Detect which cell encompasses the target text, then output its (X, Y) center coordinate. 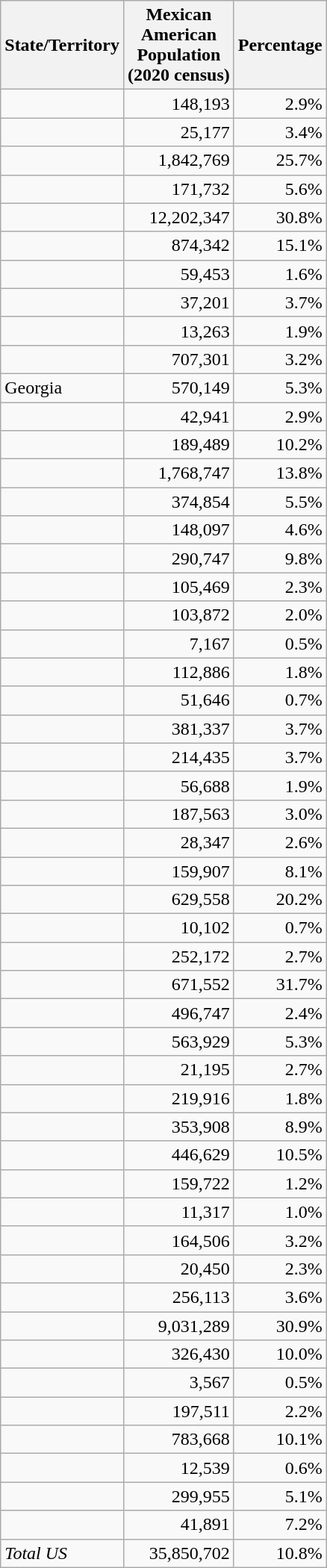
15.1% (280, 246)
570,149 (179, 388)
2.2% (280, 1411)
374,854 (179, 502)
0.6% (280, 1468)
159,722 (179, 1183)
12,202,347 (179, 217)
256,113 (179, 1297)
25.7% (280, 161)
MexicanAmericanPopulation(2020 census) (179, 45)
103,872 (179, 615)
5.5% (280, 502)
189,489 (179, 445)
187,563 (179, 814)
290,747 (179, 559)
9,031,289 (179, 1325)
874,342 (179, 246)
164,506 (179, 1240)
148,193 (179, 104)
Percentage (280, 45)
214,435 (179, 757)
2.0% (280, 615)
1,768,747 (179, 473)
159,907 (179, 871)
671,552 (179, 985)
3.0% (280, 814)
148,097 (179, 530)
252,172 (179, 956)
299,955 (179, 1496)
31.7% (280, 985)
10,102 (179, 928)
20,450 (179, 1269)
707,301 (179, 359)
8.1% (280, 871)
10.2% (280, 445)
1.0% (280, 1212)
41,891 (179, 1525)
446,629 (179, 1155)
11,317 (179, 1212)
219,916 (179, 1098)
State/Territory (63, 45)
21,195 (179, 1070)
51,646 (179, 700)
30.8% (280, 217)
783,668 (179, 1440)
13.8% (280, 473)
5.6% (280, 189)
9.8% (280, 559)
629,558 (179, 900)
3.6% (280, 1297)
28,347 (179, 842)
1.2% (280, 1183)
Georgia (63, 388)
171,732 (179, 189)
10.1% (280, 1440)
Total US (63, 1553)
563,929 (179, 1042)
2.6% (280, 842)
197,511 (179, 1411)
10.5% (280, 1155)
25,177 (179, 132)
12,539 (179, 1468)
8.9% (280, 1127)
10.8% (280, 1553)
42,941 (179, 416)
2.4% (280, 1013)
20.2% (280, 900)
105,469 (179, 587)
1,842,769 (179, 161)
13,263 (179, 331)
353,908 (179, 1127)
3.4% (280, 132)
3,567 (179, 1383)
381,337 (179, 729)
496,747 (179, 1013)
4.6% (280, 530)
7,167 (179, 644)
112,886 (179, 672)
326,430 (179, 1354)
37,201 (179, 302)
10.0% (280, 1354)
56,688 (179, 785)
1.6% (280, 274)
7.2% (280, 1525)
59,453 (179, 274)
30.9% (280, 1325)
5.1% (280, 1496)
35,850,702 (179, 1553)
